Pinpoint the cell where the given text exists, returning its (x, y) midpoint coordinate. 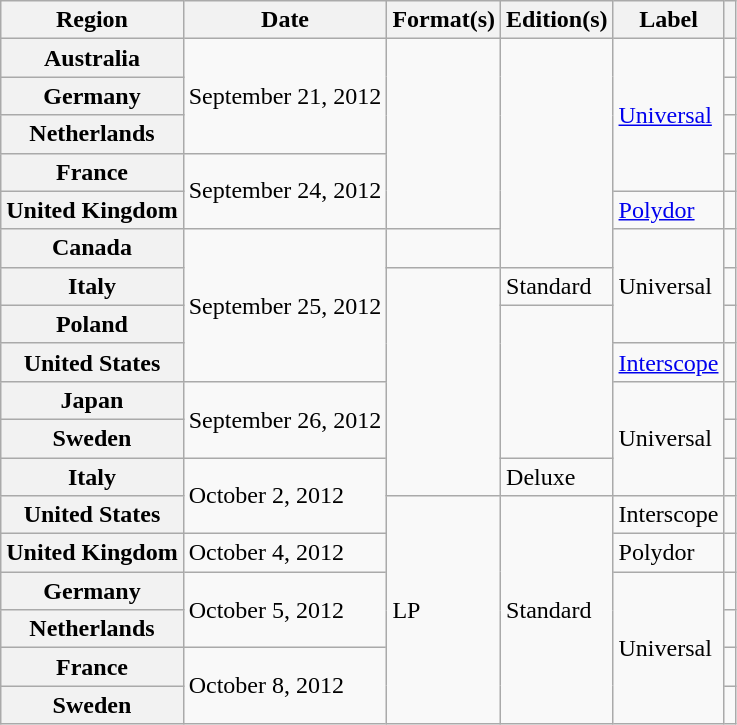
LP (444, 610)
Deluxe (557, 477)
September 26, 2012 (285, 419)
October 2, 2012 (285, 496)
Japan (92, 400)
September 25, 2012 (285, 305)
September 24, 2012 (285, 191)
Label (668, 20)
Format(s) (444, 20)
Poland (92, 324)
Canada (92, 248)
Date (285, 20)
Australia (92, 58)
October 8, 2012 (285, 686)
Region (92, 20)
September 21, 2012 (285, 96)
October 4, 2012 (285, 553)
Edition(s) (557, 20)
October 5, 2012 (285, 610)
